Detect which cell encompasses the target text, then output its (X, Y) center coordinate. 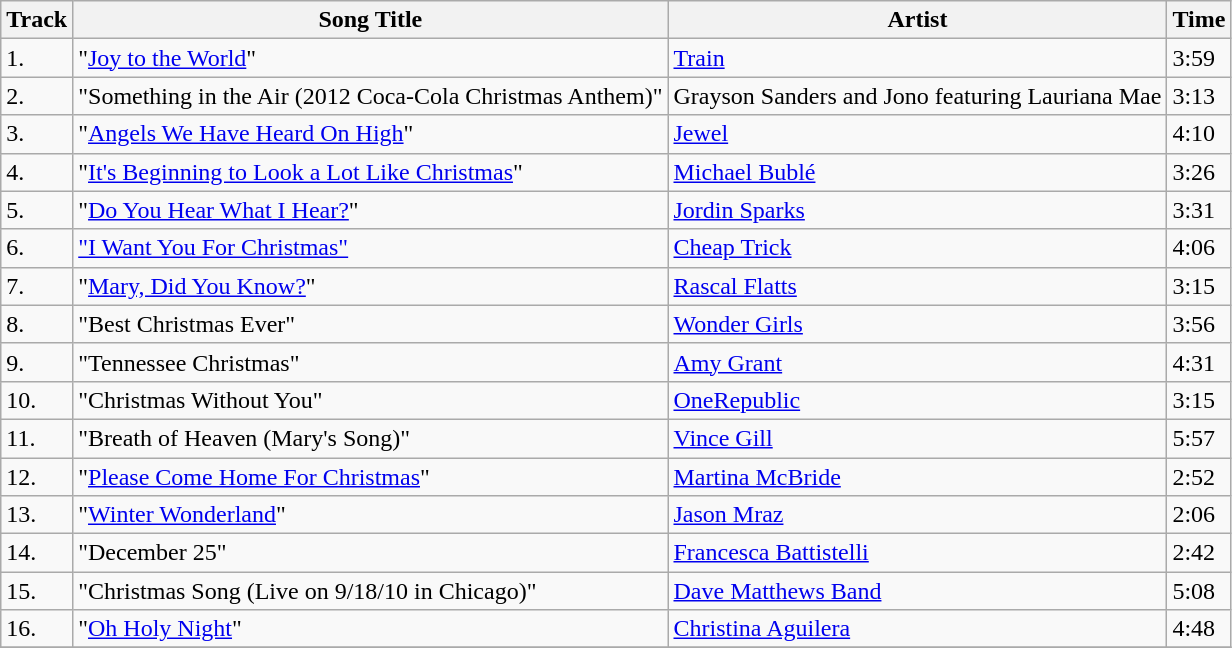
Cheap Trick (918, 248)
Martina McBride (918, 477)
2:52 (1199, 477)
OneRepublic (918, 400)
3:13 (1199, 96)
1. (37, 58)
3. (37, 134)
8. (37, 324)
5:08 (1199, 591)
3:56 (1199, 324)
4:31 (1199, 362)
3:31 (1199, 210)
"I Want You For Christmas" (370, 248)
4:10 (1199, 134)
3:59 (1199, 58)
"Please Come Home For Christmas" (370, 477)
4:06 (1199, 248)
5. (37, 210)
16. (37, 629)
4:48 (1199, 629)
9. (37, 362)
Jewel (918, 134)
6. (37, 248)
Time (1199, 20)
"Something in the Air (2012 Coca-Cola Christmas Anthem)" (370, 96)
Christina Aguilera (918, 629)
Dave Matthews Band (918, 591)
3:26 (1199, 172)
Artist (918, 20)
"Angels We Have Heard On High" (370, 134)
Track (37, 20)
Grayson Sanders and Jono featuring Lauriana Mae (918, 96)
"December 25" (370, 553)
11. (37, 438)
5:57 (1199, 438)
"Winter Wonderland" (370, 515)
Amy Grant (918, 362)
Michael Bublé (918, 172)
"Mary, Did You Know?" (370, 286)
"Christmas Without You" (370, 400)
2:06 (1199, 515)
Francesca Battistelli (918, 553)
14. (37, 553)
13. (37, 515)
Vince Gill (918, 438)
Jordin Sparks (918, 210)
Wonder Girls (918, 324)
12. (37, 477)
Song Title (370, 20)
4. (37, 172)
2. (37, 96)
2:42 (1199, 553)
Jason Mraz (918, 515)
"Best Christmas Ever" (370, 324)
Rascal Flatts (918, 286)
15. (37, 591)
"Joy to the World" (370, 58)
"Oh Holy Night" (370, 629)
"Do You Hear What I Hear?" (370, 210)
Train (918, 58)
"Christmas Song (Live on 9/18/10 in Chicago)" (370, 591)
"Breath of Heaven (Mary's Song)" (370, 438)
7. (37, 286)
10. (37, 400)
"It's Beginning to Look a Lot Like Christmas" (370, 172)
"Tennessee Christmas" (370, 362)
